For the text-containing cell, return its midpoint in [X, Y] coordinate format. 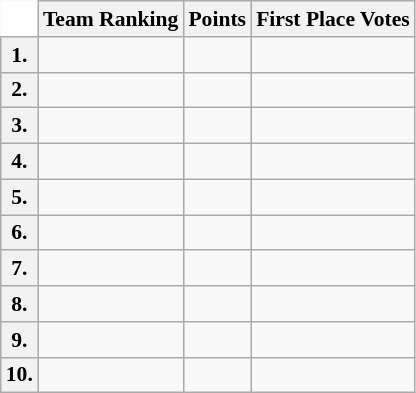
9. [20, 340]
2. [20, 90]
1. [20, 55]
3. [20, 126]
Points [217, 19]
Team Ranking [111, 19]
6. [20, 233]
First Place Votes [333, 19]
10. [20, 375]
7. [20, 269]
4. [20, 162]
5. [20, 197]
8. [20, 304]
